Determine the [x, y] coordinate at the center of the cell enclosing the given text.  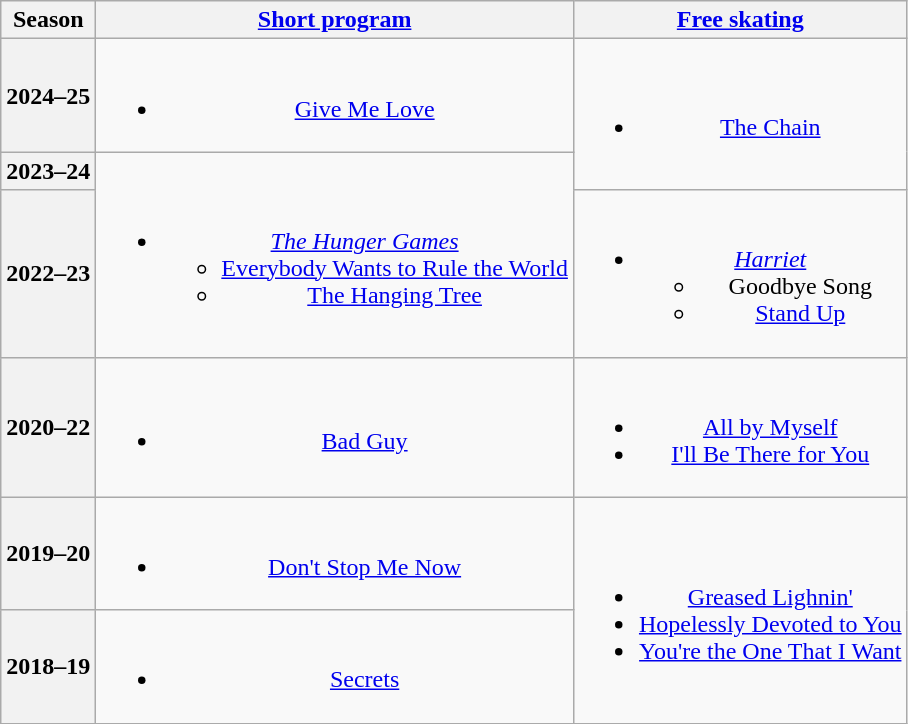
2019–20 [48, 554]
Give Me Love [335, 96]
2020–22 [48, 427]
The Hunger GamesEverybody Wants to Rule the World The Hanging Tree [335, 254]
Season [48, 20]
2023–24 [48, 171]
Greased Lighnin'Hopelessly Devoted to YouYou're the One That I Want [740, 610]
HarrietGoodbye SongStand Up [740, 274]
Bad Guy [335, 427]
All by MyselfI'll Be There for You [740, 427]
Free skating [740, 20]
2018–19 [48, 666]
The Chain [740, 114]
2022–23 [48, 274]
Secrets [335, 666]
Don't Stop Me Now [335, 554]
2024–25 [48, 96]
Short program [335, 20]
